For the text-containing cell, return its midpoint in [x, y] coordinate format. 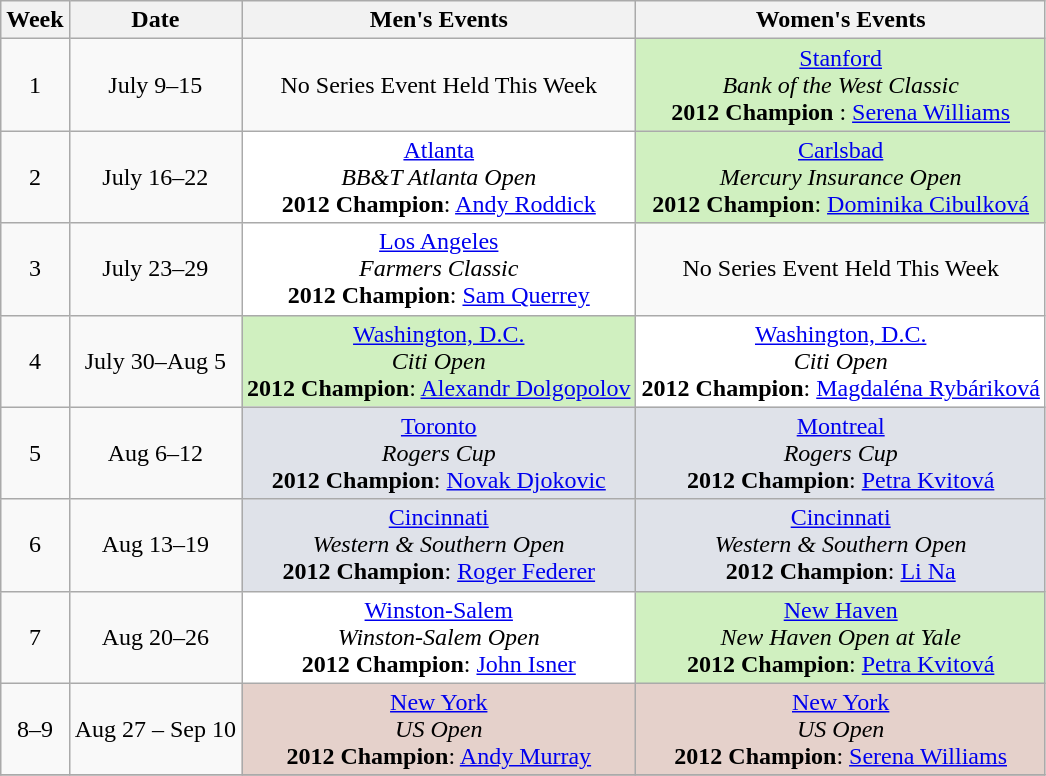
Winston-Salem Winston-Salem Open2012 Champion: John Isner [439, 637]
Week [35, 20]
New York US Open2012 Champion: Andy Murray [439, 729]
July 9–15 [155, 85]
MontrealRogers Cup2012 Champion: Petra Kvitová [840, 453]
Aug 27 – Sep 10 [155, 729]
StanfordBank of the West Classic2012 Champion : Serena Williams [840, 85]
5 [35, 453]
July 23–29 [155, 269]
3 [35, 269]
July 16–22 [155, 177]
4 [35, 361]
CarlsbadMercury Insurance Open2012 Champion: Dominika Cibulková [840, 177]
Aug 13–19 [155, 545]
Washington, D.C.Citi Open 2012 Champion: Alexandr Dolgopolov [439, 361]
New York US Open2012 Champion: Serena Williams [840, 729]
CincinnatiWestern & Southern Open2012 Champion: Roger Federer [439, 545]
AtlantaBB&T Atlanta Open2012 Champion: Andy Roddick [439, 177]
July 30–Aug 5 [155, 361]
CincinnatiWestern & Southern Open2012 Champion: Li Na [840, 545]
Los AngelesFarmers Classic2012 Champion: Sam Querrey [439, 269]
Men's Events [439, 20]
TorontoRogers Cup2012 Champion: Novak Djokovic [439, 453]
Washington, D.C.Citi Open2012 Champion: Magdaléna Rybáriková [840, 361]
Aug 20–26 [155, 637]
Aug 6–12 [155, 453]
New Haven New Haven Open at Yale2012 Champion: Petra Kvitová [840, 637]
Date [155, 20]
1 [35, 85]
8–9 [35, 729]
Women's Events [840, 20]
7 [35, 637]
6 [35, 545]
2 [35, 177]
